Find where the given text appears and provide that cell's center as [X, Y] coordinate. 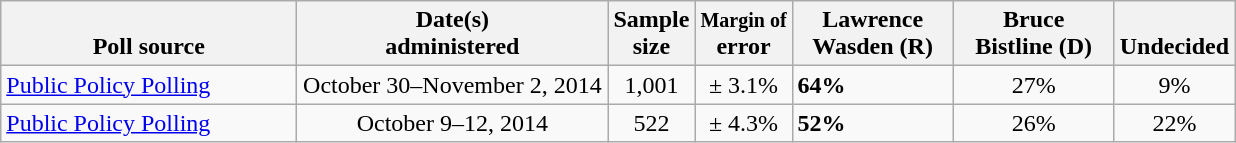
± 3.1% [744, 85]
BruceBistline (D) [1034, 34]
64% [872, 85]
Margin oferror [744, 34]
October 30–November 2, 2014 [452, 85]
27% [1034, 85]
1,001 [652, 85]
22% [1174, 123]
± 4.3% [744, 123]
Samplesize [652, 34]
Poll source [149, 34]
522 [652, 123]
October 9–12, 2014 [452, 123]
26% [1034, 123]
9% [1174, 85]
52% [872, 123]
Date(s)administered [452, 34]
Undecided [1174, 34]
LawrenceWasden (R) [872, 34]
